Scan for the cell matching the given text and deliver its [x, y] coordinate at center. 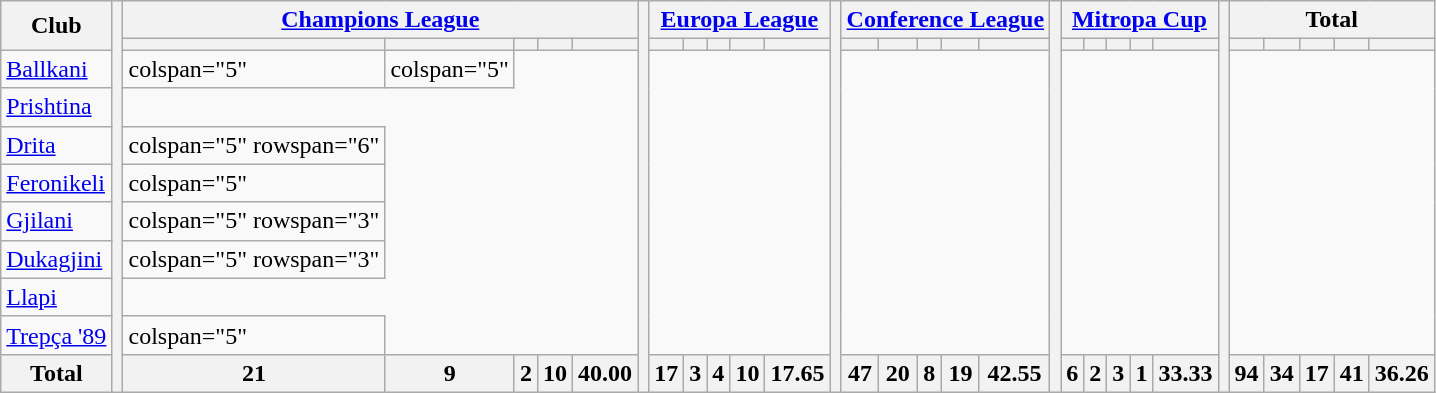
Drita [56, 145]
Dukagjini [56, 259]
34 [1282, 373]
21 [254, 373]
Europa League [740, 20]
1 [1142, 373]
Mitropa Cup [1140, 20]
40.00 [606, 373]
Prishtina [56, 107]
colspan="5" rowspan="6" [254, 145]
33.33 [1186, 373]
47 [860, 373]
Gjilani [56, 221]
36.26 [1402, 373]
Trepça '89 [56, 335]
8 [930, 373]
41 [1352, 373]
42.55 [1014, 373]
Ballkani [56, 69]
Llapi [56, 297]
Conference League [946, 20]
17.65 [798, 373]
20 [898, 373]
4 [718, 373]
Feronikeli [56, 183]
6 [1072, 373]
Champions League [380, 20]
94 [1246, 373]
19 [961, 373]
Club [56, 26]
9 [450, 373]
